Provide the (x, y) coordinate of the cell's center where the given text is located.  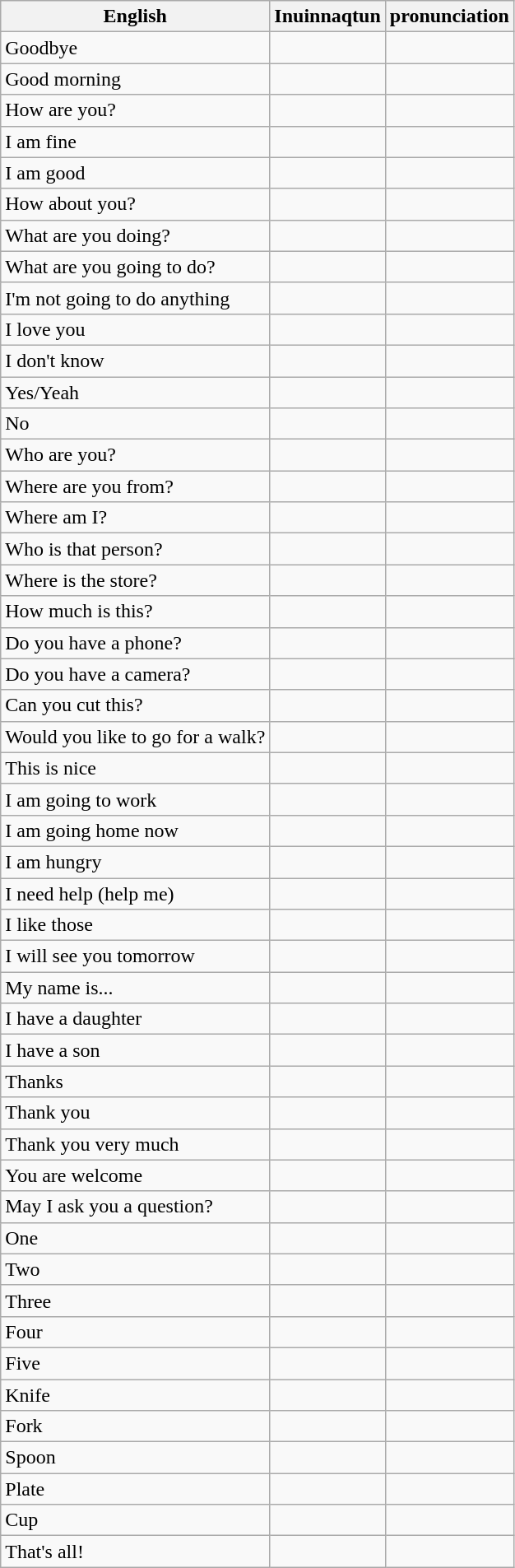
Who is that person? (135, 549)
Can you cut this? (135, 705)
Three (135, 1300)
That's all! (135, 1552)
This is nice (135, 768)
Where am I? (135, 518)
pronunciation (449, 16)
Good morning (135, 79)
I am going to work (135, 799)
Do you have a camera? (135, 674)
I need help (help me) (135, 893)
Goodbye (135, 48)
You are welcome (135, 1175)
Thank you very much (135, 1144)
Four (135, 1332)
My name is... (135, 988)
How much is this? (135, 612)
I love you (135, 329)
Fork (135, 1426)
Plate (135, 1489)
I will see you tomorrow (135, 956)
I am good (135, 173)
Two (135, 1269)
Thank you (135, 1113)
English (135, 16)
No (135, 424)
What are you doing? (135, 235)
I am hungry (135, 862)
I'm not going to do anything (135, 298)
Where are you from? (135, 486)
Would you like to go for a walk? (135, 737)
Do you have a phone? (135, 643)
Thanks (135, 1082)
I have a son (135, 1050)
I like those (135, 925)
Who are you? (135, 455)
What are you going to do? (135, 267)
I am going home now (135, 831)
I am fine (135, 142)
I don't know (135, 361)
Five (135, 1363)
May I ask you a question? (135, 1207)
Spoon (135, 1458)
How are you? (135, 110)
Inuinnaqtun (327, 16)
How about you? (135, 204)
Knife (135, 1395)
I have a daughter (135, 1019)
Cup (135, 1520)
One (135, 1238)
Where is the store? (135, 580)
Yes/Yeah (135, 393)
